From the cell containing the given text, extract its center point as [X, Y] coordinate. 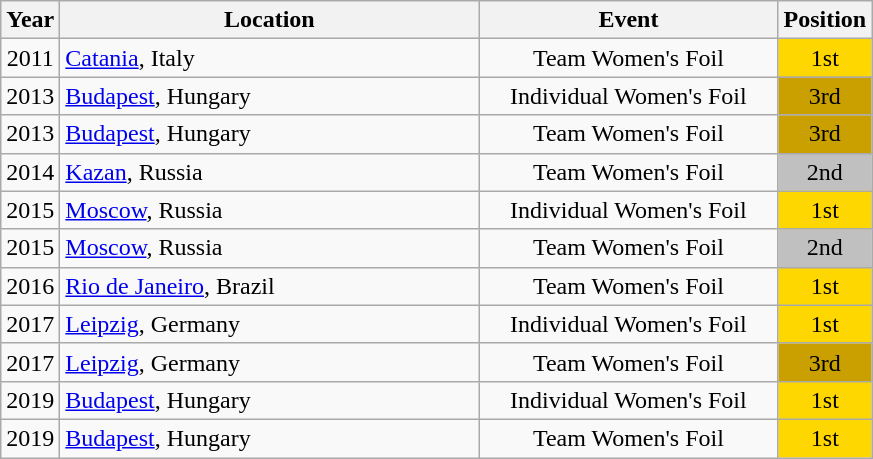
Kazan, Russia [270, 172]
Location [270, 20]
Event [628, 20]
Position [825, 20]
2011 [30, 58]
2016 [30, 286]
Rio de Janeiro, Brazil [270, 286]
Year [30, 20]
2014 [30, 172]
Catania, Italy [270, 58]
